Capture the cell that displays the provided text and extract its (X, Y) central coordinate. 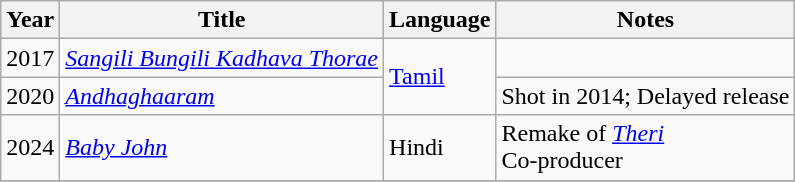
Andhaghaaram (222, 96)
Baby John (222, 148)
2024 (30, 148)
Title (222, 20)
2020 (30, 96)
Shot in 2014; Delayed release (646, 96)
Tamil (440, 77)
Year (30, 20)
Hindi (440, 148)
Notes (646, 20)
2017 (30, 58)
Remake of TheriCo-producer (646, 148)
Sangili Bungili Kadhava Thorae (222, 58)
Language (440, 20)
